For the text-containing cell, return its midpoint in (X, Y) coordinate format. 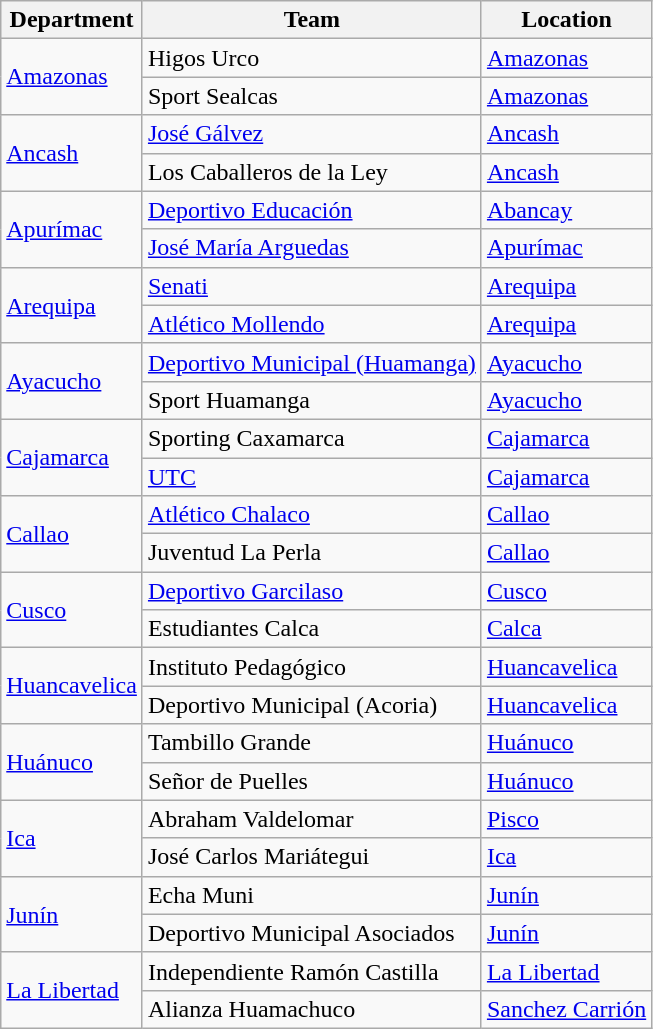
Sanchez Carrión (566, 1009)
Instituto Pedagógico (312, 667)
Location (566, 20)
Senati (312, 286)
Estudiantes Calca (312, 629)
Deportivo Municipal Asociados (312, 933)
Tambillo Grande (312, 743)
UTC (312, 477)
José María Arguedas (312, 248)
Sport Sealcas (312, 96)
Deportivo Garcilaso (312, 591)
Calca (566, 629)
Atlético Chalaco (312, 515)
Juventud La Perla (312, 553)
Los Caballeros de la Ley (312, 172)
Abraham Valdelomar (312, 819)
Alianza Huamachuco (312, 1009)
Team (312, 20)
José Carlos Mariátegui (312, 857)
Deportivo Municipal (Huamanga) (312, 362)
Atlético Mollendo (312, 324)
Higos Urco (312, 58)
Sporting Caxamarca (312, 438)
Sport Huamanga (312, 400)
Abancay (566, 210)
José Gálvez (312, 134)
Independiente Ramón Castilla (312, 971)
Deportivo Educación (312, 210)
Department (72, 20)
Señor de Puelles (312, 781)
Pisco (566, 819)
Deportivo Municipal (Acoria) (312, 705)
Echa Muni (312, 895)
